Scan for the cell matching the given text and deliver its [X, Y] coordinate at center. 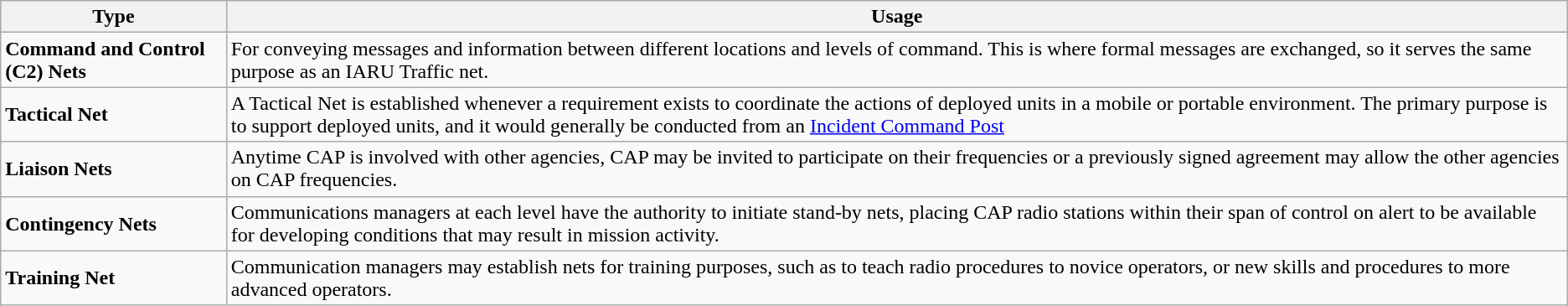
Liaison Nets [114, 169]
Usage [896, 17]
Type [114, 17]
Command and Control (C2) Nets [114, 60]
Contingency Nets [114, 223]
Tactical Net [114, 114]
Training Net [114, 278]
